Extract the [X, Y] coordinate from the center of the cell holding the provided text.  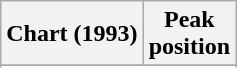
Peakposition [189, 34]
Chart (1993) [72, 34]
